Return the (X, Y) coordinate for the center point of the cell that contains the specified text.  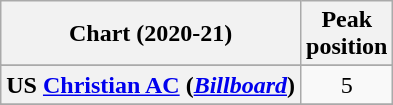
5 (347, 85)
Peak position (347, 34)
US Christian AC (Billboard) (151, 85)
Chart (2020-21) (151, 34)
